Determine the [x, y] coordinate at the center of the cell enclosing the given text.  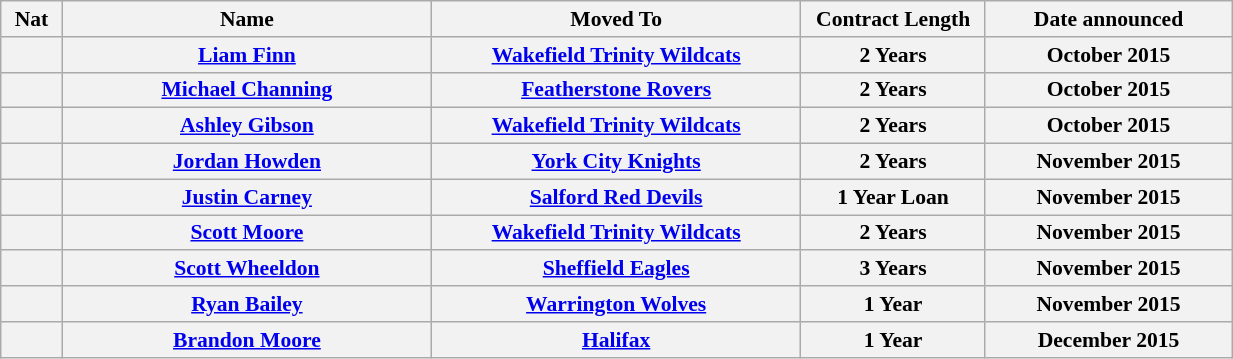
Date announced [1108, 19]
Ashley Gibson [246, 126]
York City Knights [616, 162]
Featherstone Rovers [616, 90]
Jordan Howden [246, 162]
Michael Channing [246, 90]
Liam Finn [246, 55]
1 Year Loan [894, 197]
Name [246, 19]
Scott Moore [246, 233]
Scott Wheeldon [246, 269]
Brandon Moore [246, 340]
Warrington Wolves [616, 304]
Moved To [616, 19]
Nat [32, 19]
3 Years [894, 269]
December 2015 [1108, 340]
Halifax [616, 340]
Contract Length [894, 19]
Sheffield Eagles [616, 269]
Justin Carney [246, 197]
Salford Red Devils [616, 197]
Ryan Bailey [246, 304]
